Provide the [X, Y] coordinate of the cell's center where the given text is located.  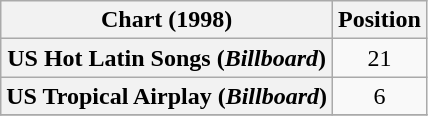
Position [380, 20]
6 [380, 96]
Chart (1998) [167, 20]
21 [380, 58]
US Hot Latin Songs (Billboard) [167, 58]
US Tropical Airplay (Billboard) [167, 96]
